Capture the cell that displays the provided text and extract its (x, y) central coordinate. 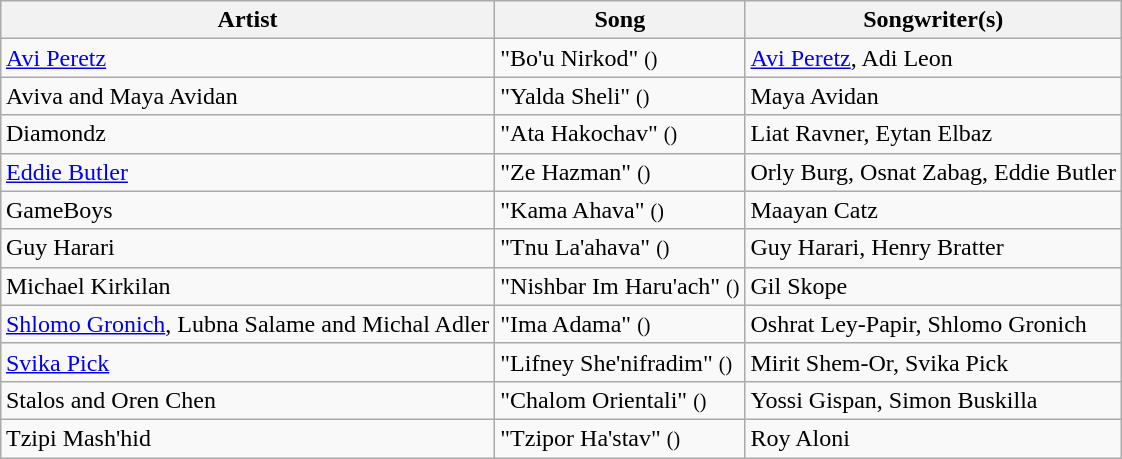
Tzipi Mash'hid (247, 438)
Song (620, 20)
Orly Burg, Osnat Zabag, Eddie Butler (934, 172)
"Kama Ahava" () (620, 210)
Guy Harari (247, 248)
Yossi Gispan, Simon Buskilla (934, 400)
Oshrat Ley-Papir, Shlomo Gronich (934, 324)
Eddie Butler (247, 172)
Michael Kirkilan (247, 286)
Mirit Shem-Or, Svika Pick (934, 362)
Songwriter(s) (934, 20)
"Tzipor Ha'stav" () (620, 438)
Diamondz (247, 134)
Svika Pick (247, 362)
Avi Peretz, Adi Leon (934, 58)
"Lifney She'nifradim" () (620, 362)
"Yalda Sheli" () (620, 96)
"Ze Hazman" () (620, 172)
"Bo'u Nirkod" () (620, 58)
"Nishbar Im Haru'ach" () (620, 286)
"Ima Adama" () (620, 324)
"Tnu La'ahava" () (620, 248)
Avi Peretz (247, 58)
Guy Harari, Henry Bratter (934, 248)
Aviva and Maya Avidan (247, 96)
"Ata Hakochav" () (620, 134)
"Chalom Orientali" () (620, 400)
Maayan Catz (934, 210)
Gil Skope (934, 286)
Roy Aloni (934, 438)
Liat Ravner, Eytan Elbaz (934, 134)
Stalos and Oren Chen (247, 400)
Shlomo Gronich, Lubna Salame and Michal Adler (247, 324)
GameBoys (247, 210)
Maya Avidan (934, 96)
Artist (247, 20)
